Detect which cell encompasses the target text, then output its (X, Y) center coordinate. 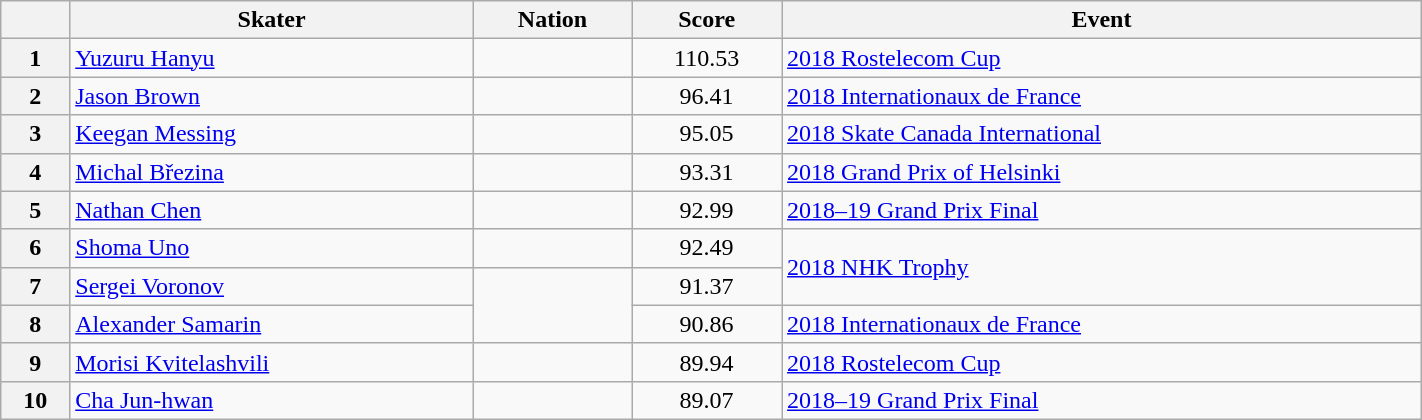
Jason Brown (272, 96)
4 (36, 172)
110.53 (707, 58)
89.94 (707, 362)
93.31 (707, 172)
7 (36, 286)
2018 NHK Trophy (1102, 267)
Alexander Samarin (272, 324)
5 (36, 210)
Sergei Voronov (272, 286)
Skater (272, 20)
Shoma Uno (272, 248)
2 (36, 96)
95.05 (707, 134)
9 (36, 362)
2018 Skate Canada International (1102, 134)
Michal Březina (272, 172)
Yuzuru Hanyu (272, 58)
90.86 (707, 324)
6 (36, 248)
Event (1102, 20)
2018 Grand Prix of Helsinki (1102, 172)
Nathan Chen (272, 210)
Score (707, 20)
Keegan Messing (272, 134)
Nation (552, 20)
8 (36, 324)
96.41 (707, 96)
Morisi Kvitelashvili (272, 362)
10 (36, 400)
89.07 (707, 400)
92.99 (707, 210)
92.49 (707, 248)
1 (36, 58)
Cha Jun-hwan (272, 400)
91.37 (707, 286)
3 (36, 134)
